Detect which cell encompasses the target text, then output its [x, y] center coordinate. 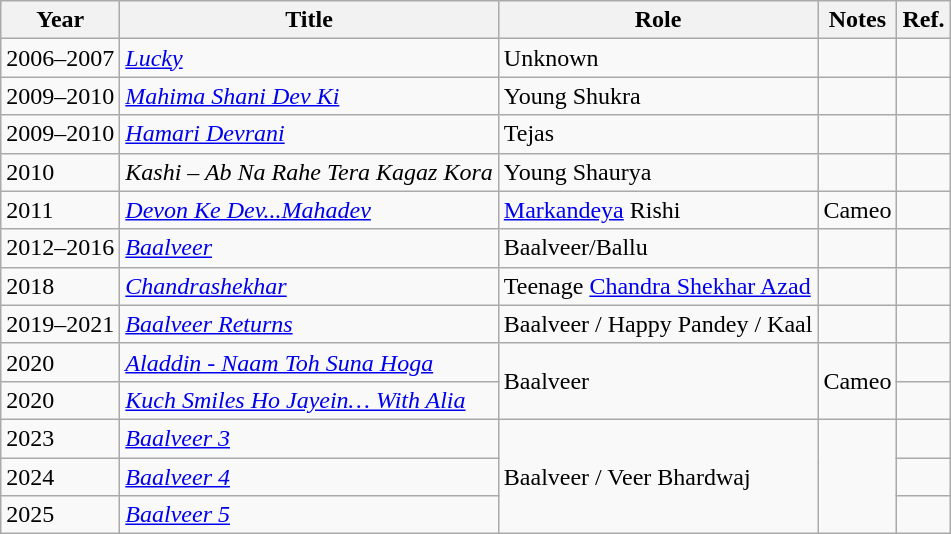
Kuch Smiles Ho Jayein… With Alia [309, 400]
2006–2007 [60, 58]
Tejas [658, 134]
Baalveer 4 [309, 477]
Baalveer / Veer Bhardwaj [658, 476]
2018 [60, 286]
Hamari Devrani [309, 134]
Notes [858, 20]
Markandeya Rishi [658, 210]
Role [658, 20]
Baalveer/Ballu [658, 248]
Ref. [924, 20]
Aladdin - Naam Toh Suna Hoga [309, 362]
Baalveer 3 [309, 438]
Devon Ke Dev...Mahadev [309, 210]
Year [60, 20]
Unknown [658, 58]
Mahima Shani Dev Ki [309, 96]
2010 [60, 172]
2024 [60, 477]
Young Shaurya [658, 172]
2023 [60, 438]
2019–2021 [60, 324]
Title [309, 20]
2011 [60, 210]
2025 [60, 515]
Young Shukra [658, 96]
Lucky [309, 58]
Teenage Chandra Shekhar Azad [658, 286]
Baalveer Returns [309, 324]
Kashi – Ab Na Rahe Tera Kagaz Kora [309, 172]
Baalveer / Happy Pandey / Kaal [658, 324]
2012–2016 [60, 248]
Chandrashekhar [309, 286]
Baalveer 5 [309, 515]
